Return the [X, Y] coordinate for the center point of the cell that contains the specified text.  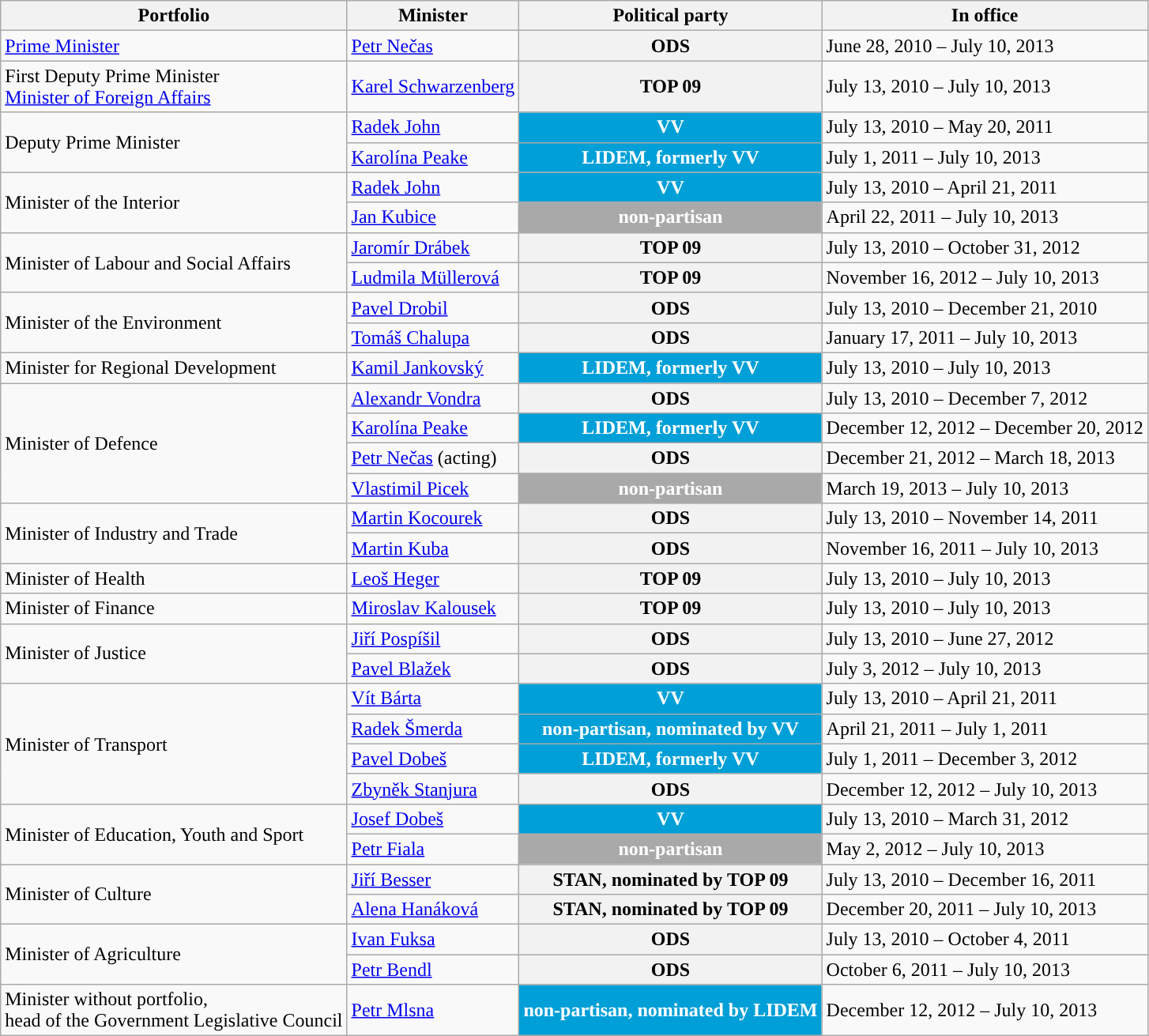
Vít Bárta [433, 699]
March 19, 2013 – July 10, 2013 [985, 488]
Minister of Defence [174, 443]
Minister of Justice [174, 654]
Tomáš Chalupa [433, 337]
November 16, 2012 – July 10, 2013 [985, 277]
Minister of Education, Youth and Sport [174, 834]
Zbyněk Stanjura [433, 789]
July 3, 2012 – July 10, 2013 [985, 669]
January 17, 2011 – July 10, 2013 [985, 337]
Vlastimil Picek [433, 488]
Jiří Besser [433, 880]
Minister of the Interior [174, 202]
July 13, 2010 – October 31, 2012 [985, 247]
Prime Minister [174, 46]
Minister of Finance [174, 608]
Minister of Health [174, 578]
non-partisan, nominated by LIDEM [670, 1010]
Pavel Blažek [433, 669]
April 21, 2011 – July 1, 2011 [985, 729]
Karel Schwarzenberg [433, 87]
October 6, 2011 – July 10, 2013 [985, 970]
Martin Kuba [433, 548]
Pavel Drobil [433, 307]
July 13, 2010 – December 16, 2011 [985, 880]
Jaromír Drábek [433, 247]
December 20, 2011 – July 10, 2013 [985, 910]
Minister for Regional Development [174, 367]
First Deputy Prime Minister Minister of Foreign Affairs [174, 87]
Deputy Prime Minister [174, 142]
July 13, 2010 – December 7, 2012 [985, 397]
Martin Kocourek [433, 518]
December 21, 2012 – March 18, 2013 [985, 458]
Minister of Labour and Social Affairs [174, 262]
Petr Nečas (acting) [433, 458]
April 22, 2011 – July 10, 2013 [985, 217]
July 13, 2010 – December 21, 2010 [985, 307]
July 1, 2011 – July 10, 2013 [985, 157]
July 13, 2010 – March 31, 2012 [985, 819]
May 2, 2012 – July 10, 2013 [985, 849]
Leoš Heger [433, 578]
December 12, 2012 – December 20, 2012 [985, 428]
Portfolio [174, 16]
Miroslav Kalousek [433, 608]
Minister of Industry and Trade [174, 533]
Josef Dobeš [433, 819]
Minister of Culture [174, 895]
Minister of Transport [174, 744]
July 13, 2010 – November 14, 2011 [985, 518]
November 16, 2011 – July 10, 2013 [985, 548]
Minister without portfolio,head of the Government Legislative Council [174, 1010]
non-partisan, nominated by VV [670, 729]
Pavel Dobeš [433, 759]
Alexandr Vondra [433, 397]
Alena Hanáková [433, 910]
Petr Bendl [433, 970]
Political party [670, 16]
July 13, 2010 – October 4, 2011 [985, 940]
Minister [433, 16]
Minister of Agriculture [174, 955]
Petr Nečas [433, 46]
Ludmila Müllerová [433, 277]
Jiří Pospíšil [433, 639]
In office [985, 16]
Jan Kubice [433, 217]
Petr Mlsna [433, 1010]
Ivan Fuksa [433, 940]
Kamil Jankovský [433, 367]
July 13, 2010 – June 27, 2012 [985, 639]
July 1, 2011 – December 3, 2012 [985, 759]
Petr Fiala [433, 849]
Radek Šmerda [433, 729]
July 13, 2010 – May 20, 2011 [985, 127]
Minister of the Environment [174, 322]
June 28, 2010 – July 10, 2013 [985, 46]
